Determine the [x, y] coordinate at the center of the cell enclosing the given text.  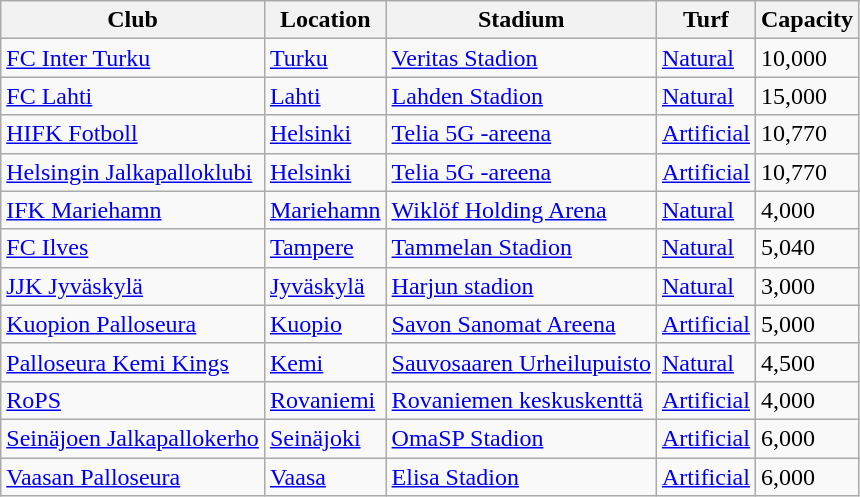
5,040 [806, 248]
HIFK Fotboll [133, 134]
FC Inter Turku [133, 58]
Sauvosaaren Urheilupuisto [521, 362]
OmaSP Stadion [521, 438]
Club [133, 20]
Rovaniemi [325, 400]
Turf [706, 20]
Savon Sanomat Areena [521, 324]
4,500 [806, 362]
RoPS [133, 400]
Helsingin Jalkapalloklubi [133, 172]
Seinäjoen Jalkapallokerho [133, 438]
Elisa Stadion [521, 477]
Capacity [806, 20]
5,000 [806, 324]
Harjun stadion [521, 286]
Lahden Stadion [521, 96]
Palloseura Kemi Kings [133, 362]
10,000 [806, 58]
Wiklöf Holding Arena [521, 210]
Tampere [325, 248]
FC Ilves [133, 248]
JJK Jyväskylä [133, 286]
Turku [325, 58]
3,000 [806, 286]
Kemi [325, 362]
Location [325, 20]
Lahti [325, 96]
FC Lahti [133, 96]
Kuopio [325, 324]
Tammelan Stadion [521, 248]
Stadium [521, 20]
Vaasa [325, 477]
15,000 [806, 96]
Mariehamn [325, 210]
Seinäjoki [325, 438]
Vaasan Palloseura [133, 477]
Veritas Stadion [521, 58]
Jyväskylä [325, 286]
IFK Mariehamn [133, 210]
Rovaniemen keskuskenttä [521, 400]
Kuopion Palloseura [133, 324]
